Output the (X, Y) coordinate of the center of the cell containing the given text.  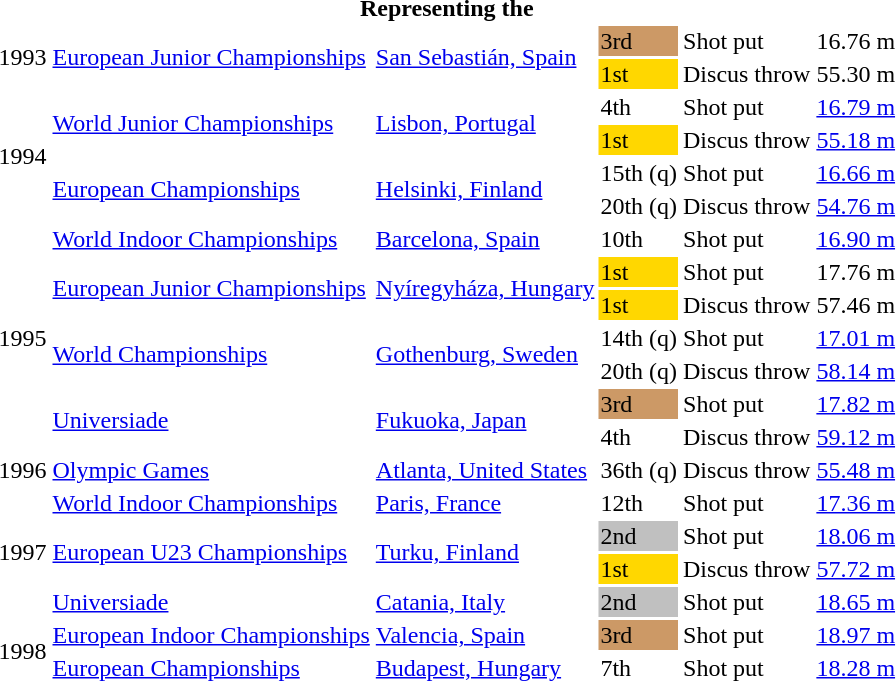
Gothenburg, Sweden (485, 354)
12th (639, 503)
Valencia, Spain (485, 635)
Atlanta, United States (485, 470)
Lisbon, Portugal (485, 124)
Olympic Games (211, 470)
14th (q) (639, 338)
San Sebastián, Spain (485, 58)
Catania, Italy (485, 602)
10th (639, 239)
European Championships (211, 190)
European Indoor Championships (211, 635)
Helsinki, Finland (485, 190)
World Junior Championships (211, 124)
World Championships (211, 354)
Nyíregyháza, Hungary (485, 288)
European U23 Championships (211, 552)
Paris, France (485, 503)
15th (q) (639, 173)
Fukuoka, Japan (485, 420)
Turku, Finland (485, 552)
36th (q) (639, 470)
Barcelona, Spain (485, 239)
